Search for the cell housing the specified text and yield its (x, y) center coordinate. 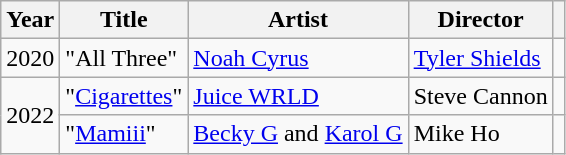
Becky G and Karol G (298, 134)
"All Three" (124, 58)
Year (30, 20)
Artist (298, 20)
Mike Ho (480, 134)
Title (124, 20)
Tyler Shields (480, 58)
Juice WRLD (298, 96)
2020 (30, 58)
Steve Cannon (480, 96)
Director (480, 20)
Noah Cyrus (298, 58)
"Mamiii" (124, 134)
"Cigarettes" (124, 96)
2022 (30, 115)
